For the text-containing cell, return its midpoint in (X, Y) coordinate format. 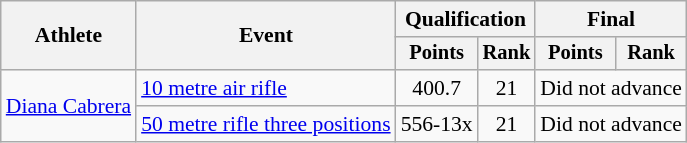
10 metre air rifle (266, 88)
50 metre rifle three positions (266, 124)
Diana Cabrera (68, 106)
400.7 (437, 88)
Final (611, 19)
Qualification (466, 19)
Athlete (68, 36)
556-13x (437, 124)
Event (266, 36)
